Return [x, y] of the center of cell containing provided text 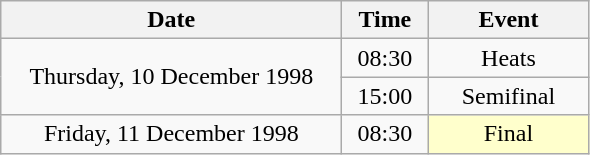
Date [172, 20]
Event [508, 20]
Friday, 11 December 1998 [172, 134]
Heats [508, 58]
Semifinal [508, 96]
Thursday, 10 December 1998 [172, 77]
Time [385, 20]
Final [508, 134]
15:00 [385, 96]
